Extract the [X, Y] coordinate from the center of the cell holding the provided text.  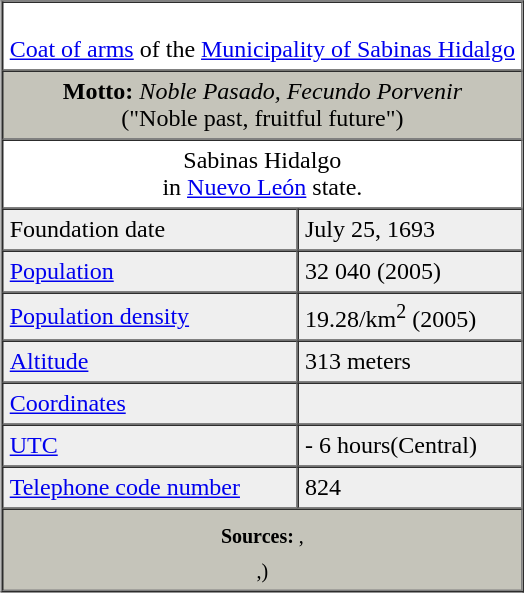
Sabinas Hidalgoin Nuevo León state. [262, 174]
Altitude [150, 362]
- 6 hours(Central) [410, 446]
Sources: , ,) [262, 550]
Foundation date [150, 229]
Telephone code number [150, 488]
19.28/km2 (2005) [410, 316]
Coordinates [150, 404]
32 040 (2005) [410, 271]
824 [410, 488]
July 25, 1693 [410, 229]
Coat of arms of the Municipality of Sabinas Hidalgo [262, 36]
313 meters [410, 362]
Population density [150, 316]
Population [150, 271]
Motto: Noble Pasado, Fecundo Porvenir("Noble past, fruitful future") [262, 104]
UTC [150, 446]
